Locate the cell with the specified text and output its [x, y] center coordinate. 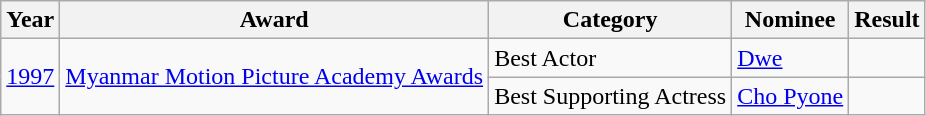
Cho Pyone [790, 96]
1997 [30, 77]
Category [610, 20]
Award [274, 20]
Dwe [790, 58]
Best Supporting Actress [610, 96]
Myanmar Motion Picture Academy Awards [274, 77]
Result [887, 20]
Year [30, 20]
Nominee [790, 20]
Best Actor [610, 58]
